Output the [X, Y] coordinate of the center of the cell containing the given text.  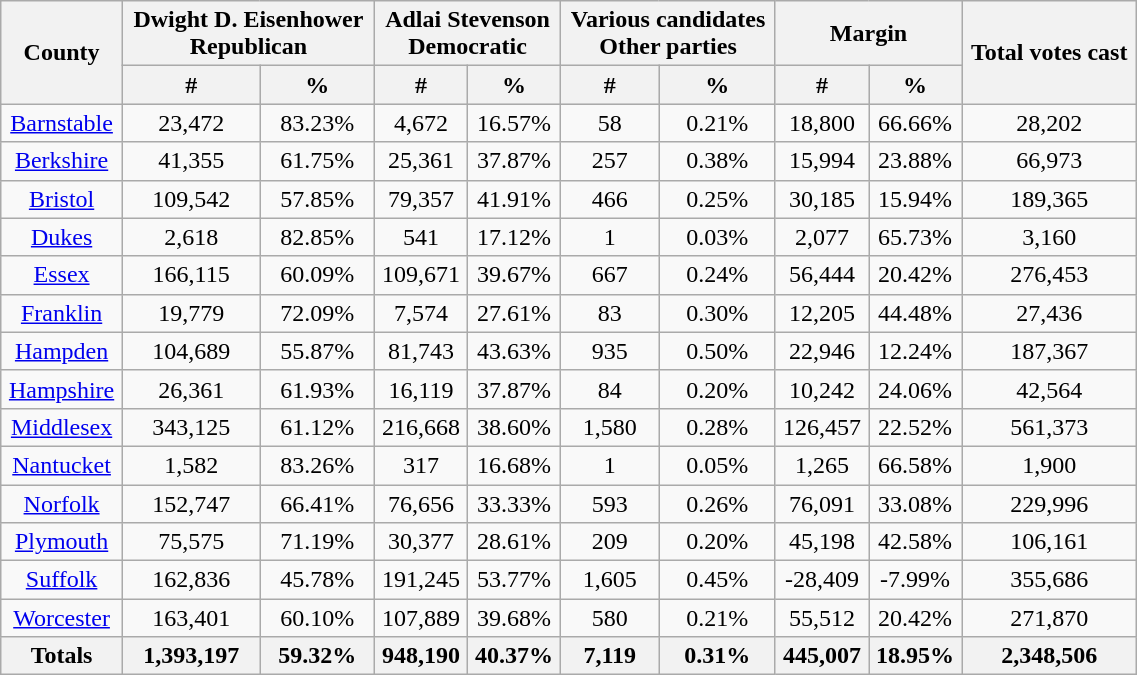
2,348,506 [1050, 656]
Nantucket [62, 465]
39.67% [514, 275]
445,007 [822, 656]
44.48% [916, 313]
0.31% [718, 656]
541 [420, 237]
76,656 [420, 503]
66,973 [1050, 161]
0.24% [718, 275]
166,115 [191, 275]
43.63% [514, 351]
0.03% [718, 237]
58 [610, 123]
33.08% [916, 503]
Barnstable [62, 123]
109,671 [420, 275]
343,125 [191, 427]
2,077 [822, 237]
75,575 [191, 542]
Bristol [62, 199]
42.58% [916, 542]
109,542 [191, 199]
24.06% [916, 389]
1,580 [610, 427]
65.73% [916, 237]
41,355 [191, 161]
27,436 [1050, 313]
162,836 [191, 580]
18.95% [916, 656]
257 [610, 161]
276,453 [1050, 275]
61.93% [317, 389]
30,377 [420, 542]
23.88% [916, 161]
55.87% [317, 351]
7,574 [420, 313]
106,161 [1050, 542]
42,564 [1050, 389]
580 [610, 618]
66.41% [317, 503]
Worcester [62, 618]
-28,409 [822, 580]
15,994 [822, 161]
61.12% [317, 427]
26,361 [191, 389]
Franklin [62, 313]
28.61% [514, 542]
216,668 [420, 427]
2,618 [191, 237]
0.26% [718, 503]
45,198 [822, 542]
60.09% [317, 275]
Various candidatesOther parties [668, 34]
60.10% [317, 618]
0.05% [718, 465]
107,889 [420, 618]
38.60% [514, 427]
55,512 [822, 618]
0.45% [718, 580]
Total votes cast [1050, 52]
355,686 [1050, 580]
10,242 [822, 389]
Totals [62, 656]
1,900 [1050, 465]
-7.99% [916, 580]
72.09% [317, 313]
1,265 [822, 465]
83.26% [317, 465]
209 [610, 542]
39.68% [514, 618]
41.91% [514, 199]
83.23% [317, 123]
271,870 [1050, 618]
84 [610, 389]
152,747 [191, 503]
25,361 [420, 161]
22,946 [822, 351]
County [62, 52]
79,357 [420, 199]
57.85% [317, 199]
0.28% [718, 427]
56,444 [822, 275]
Middlesex [62, 427]
76,091 [822, 503]
Adlai StevensonDemocratic [467, 34]
229,996 [1050, 503]
22.52% [916, 427]
61.75% [317, 161]
187,367 [1050, 351]
Dukes [62, 237]
19,779 [191, 313]
104,689 [191, 351]
163,401 [191, 618]
191,245 [420, 580]
561,373 [1050, 427]
71.19% [317, 542]
7,119 [610, 656]
593 [610, 503]
30,185 [822, 199]
466 [610, 199]
53.77% [514, 580]
12.24% [916, 351]
1,582 [191, 465]
4,672 [420, 123]
18,800 [822, 123]
667 [610, 275]
Plymouth [62, 542]
0.50% [718, 351]
0.38% [718, 161]
1,605 [610, 580]
33.33% [514, 503]
Hampshire [62, 389]
126,457 [822, 427]
Berkshire [62, 161]
12,205 [822, 313]
23,472 [191, 123]
45.78% [317, 580]
0.30% [718, 313]
0.25% [718, 199]
66.58% [916, 465]
27.61% [514, 313]
16.57% [514, 123]
Essex [62, 275]
66.66% [916, 123]
40.37% [514, 656]
16.68% [514, 465]
189,365 [1050, 199]
Hampden [62, 351]
948,190 [420, 656]
Margin [868, 34]
81,743 [420, 351]
Suffolk [62, 580]
Norfolk [62, 503]
16,119 [420, 389]
3,160 [1050, 237]
17.12% [514, 237]
28,202 [1050, 123]
83 [610, 313]
Dwight D. EisenhowerRepublican [248, 34]
15.94% [916, 199]
317 [420, 465]
59.32% [317, 656]
82.85% [317, 237]
1,393,197 [191, 656]
935 [610, 351]
